Identify which cell holds the provided text, then report its (x, y) central coordinate. 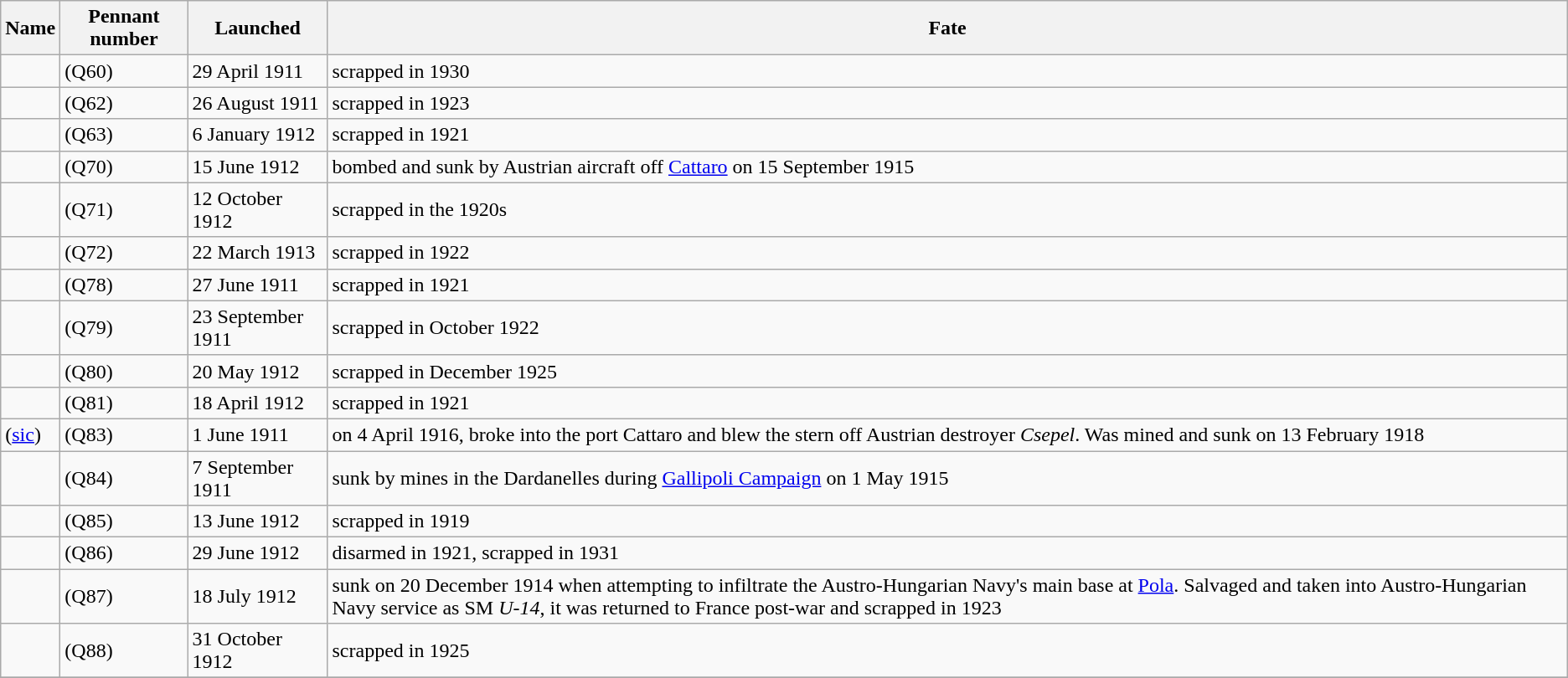
(Q79) (124, 328)
29 June 1912 (258, 553)
(Q70) (124, 167)
scrapped in October 1922 (947, 328)
(Q81) (124, 403)
(Q63) (124, 135)
Pennant number (124, 28)
27 June 1911 (258, 285)
(Q60) (124, 71)
12 October 1912 (258, 209)
(Q62) (124, 103)
22 March 1913 (258, 253)
(Q87) (124, 596)
29 April 1911 (258, 71)
scrapped in 1925 (947, 651)
(Q85) (124, 521)
(Q84) (124, 477)
Fate (947, 28)
(Q72) (124, 253)
13 June 1912 (258, 521)
18 July 1912 (258, 596)
scrapped in 1922 (947, 253)
(Q78) (124, 285)
(Q80) (124, 371)
on 4 April 1916, broke into the port Cattaro and blew the stern off Austrian destroyer Csepel. Was mined and sunk on 13 February 1918 (947, 434)
sunk by mines in the Dardanelles during Gallipoli Campaign on 1 May 1915 (947, 477)
(sic) (30, 434)
(Q88) (124, 651)
scrapped in 1923 (947, 103)
disarmed in 1921, scrapped in 1931 (947, 553)
26 August 1911 (258, 103)
bombed and sunk by Austrian aircraft off Cattaro on 15 September 1915 (947, 167)
18 April 1912 (258, 403)
7 September 1911 (258, 477)
Name (30, 28)
1 June 1911 (258, 434)
23 September 1911 (258, 328)
scrapped in 1919 (947, 521)
(Q86) (124, 553)
20 May 1912 (258, 371)
Launched (258, 28)
15 June 1912 (258, 167)
scrapped in 1930 (947, 71)
scrapped in December 1925 (947, 371)
31 October 1912 (258, 651)
(Q83) (124, 434)
6 January 1912 (258, 135)
scrapped in the 1920s (947, 209)
(Q71) (124, 209)
